Determine the (x, y) coordinate at the center of the cell enclosing the given text.  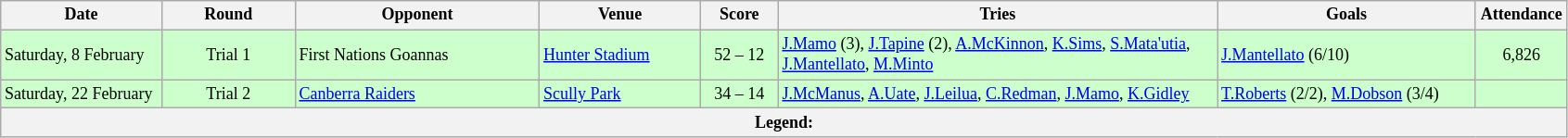
6,826 (1521, 55)
Hunter Stadium (620, 55)
34 – 14 (739, 94)
Saturday, 8 February (82, 55)
Legend: (784, 122)
Date (82, 15)
J.McManus, A.Uate, J.Leilua, C.Redman, J.Mamo, K.Gidley (998, 94)
Tries (998, 15)
Round (228, 15)
J.Mantellato (6/10) (1346, 55)
Goals (1346, 15)
52 – 12 (739, 55)
T.Roberts (2/2), M.Dobson (3/4) (1346, 94)
Opponent (417, 15)
Trial 1 (228, 55)
Venue (620, 15)
Attendance (1521, 15)
J.Mamo (3), J.Tapine (2), A.McKinnon, K.Sims, S.Mata'utia, J.Mantellato, M.Minto (998, 55)
Saturday, 22 February (82, 94)
Score (739, 15)
Scully Park (620, 94)
First Nations Goannas (417, 55)
Canberra Raiders (417, 94)
Trial 2 (228, 94)
